From the cell containing the given text, extract its center point as (X, Y) coordinate. 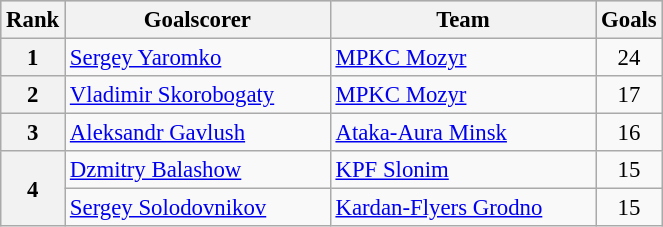
Dzmitry Balashow (198, 170)
Goalscorer (198, 20)
Aleksandr Gavlush (198, 133)
Sergey Yaromko (198, 58)
4 (33, 188)
17 (629, 95)
1 (33, 58)
Kardan-Flyers Grodno (463, 208)
Goals (629, 20)
24 (629, 58)
2 (33, 95)
Rank (33, 20)
Team (463, 20)
3 (33, 133)
Ataka-Aura Minsk (463, 133)
Sergey Solodovnikov (198, 208)
16 (629, 133)
KPF Slonim (463, 170)
Vladimir Skorobogaty (198, 95)
